Locate the cell with the specified text and output its (x, y) center coordinate. 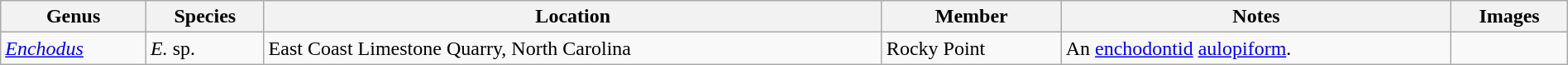
Enchodus (74, 48)
Genus (74, 17)
Rocky Point (971, 48)
Species (205, 17)
East Coast Limestone Quarry, North Carolina (572, 48)
Member (971, 17)
Location (572, 17)
E. sp. (205, 48)
An enchodontid aulopiform. (1256, 48)
Notes (1256, 17)
Images (1509, 17)
